Provide the (X, Y) coordinate of the cell's center where the given text is located.  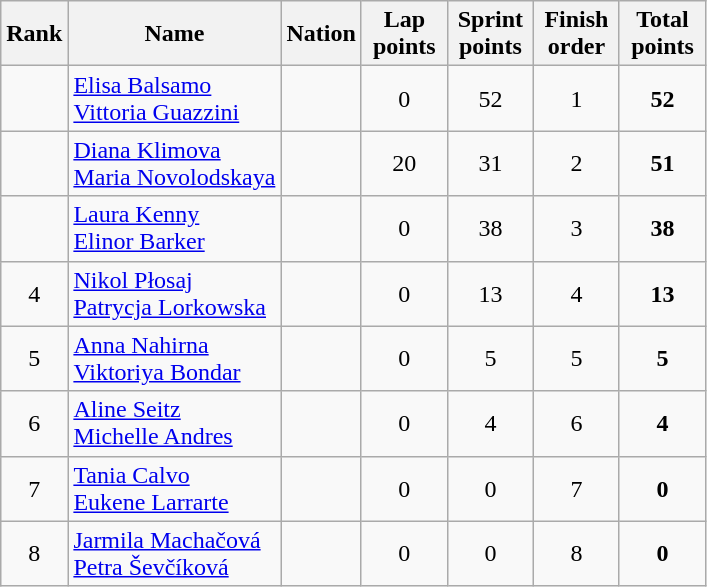
Lap points (404, 34)
Rank (34, 34)
1 (576, 98)
Elisa BalsamoVittoria Guazzini (174, 98)
Finish order (576, 34)
31 (490, 164)
51 (662, 164)
Jarmila MachačováPetra Ševčíková (174, 554)
Sprint points (490, 34)
Laura KennyElinor Barker (174, 228)
Aline SeitzMichelle Andres (174, 424)
3 (576, 228)
Nikol PłosajPatrycja Lorkowska (174, 294)
Diana KlimovaMaria Novolodskaya (174, 164)
Total points (662, 34)
Nation (321, 34)
Tania CalvoEukene Larrarte (174, 488)
Name (174, 34)
Anna NahirnaViktoriya Bondar (174, 358)
20 (404, 164)
2 (576, 164)
